Provide the [X, Y] coordinate of the cell's center where the given text is located.  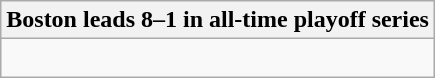
Boston leads 8–1 in all-time playoff series [218, 20]
